Pinpoint the cell where the given text exists, returning its [x, y] midpoint coordinate. 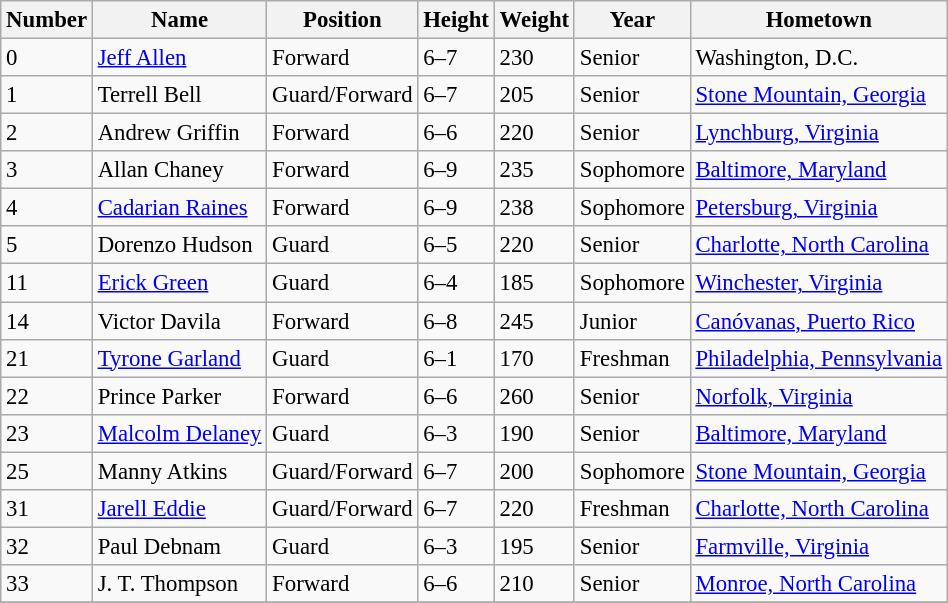
Lynchburg, Virginia [818, 133]
Malcolm Delaney [179, 433]
235 [534, 170]
Junior [632, 321]
0 [47, 58]
205 [534, 95]
Dorenzo Hudson [179, 245]
Washington, D.C. [818, 58]
Weight [534, 20]
Monroe, North Carolina [818, 584]
Tyrone Garland [179, 358]
31 [47, 509]
2 [47, 133]
Philadelphia, Pennsylvania [818, 358]
Prince Parker [179, 396]
6–4 [456, 283]
25 [47, 471]
Paul Debnam [179, 546]
23 [47, 433]
Jeff Allen [179, 58]
6–8 [456, 321]
22 [47, 396]
Year [632, 20]
Number [47, 20]
14 [47, 321]
Norfolk, Virginia [818, 396]
Allan Chaney [179, 170]
33 [47, 584]
Hometown [818, 20]
195 [534, 546]
1 [47, 95]
11 [47, 283]
6–5 [456, 245]
Jarell Eddie [179, 509]
185 [534, 283]
260 [534, 396]
Position [342, 20]
230 [534, 58]
Name [179, 20]
3 [47, 170]
21 [47, 358]
Farmville, Virginia [818, 546]
4 [47, 208]
Terrell Bell [179, 95]
238 [534, 208]
Cadarian Raines [179, 208]
Petersburg, Virginia [818, 208]
170 [534, 358]
Victor Davila [179, 321]
32 [47, 546]
Erick Green [179, 283]
Canóvanas, Puerto Rico [818, 321]
Height [456, 20]
5 [47, 245]
Winchester, Virginia [818, 283]
200 [534, 471]
J. T. Thompson [179, 584]
245 [534, 321]
210 [534, 584]
Andrew Griffin [179, 133]
6–1 [456, 358]
190 [534, 433]
Manny Atkins [179, 471]
